Determine the [x, y] coordinate at the center of the cell enclosing the given text.  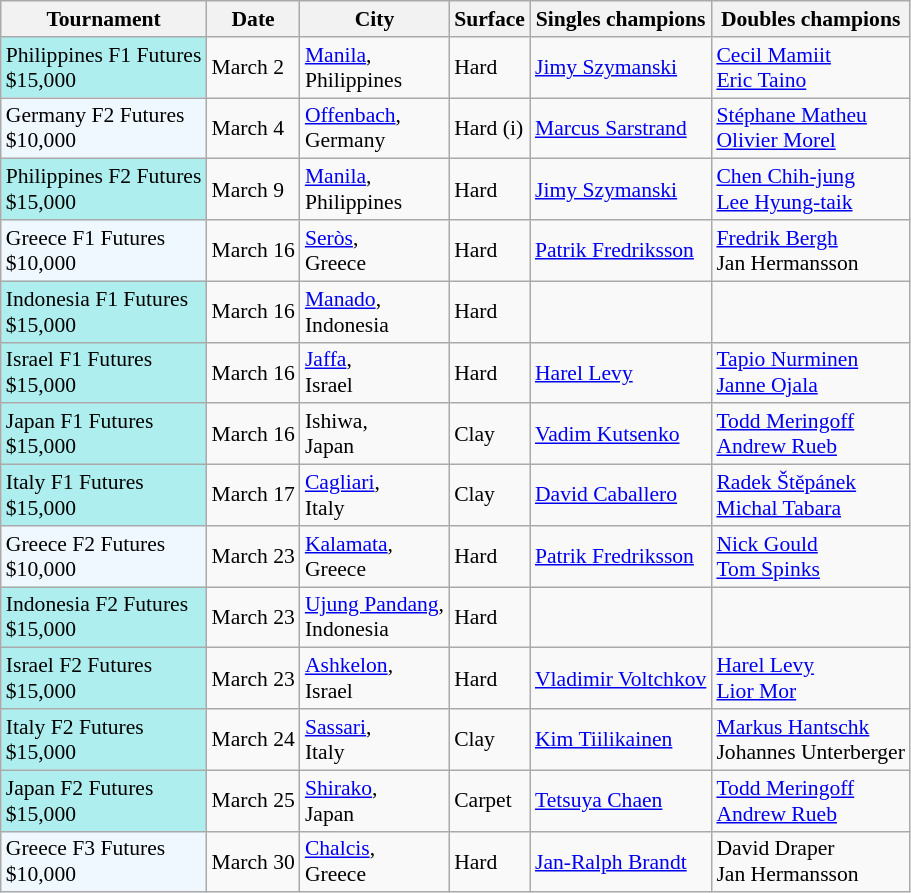
Cecil Mamiit Eric Taino [810, 68]
Harel Levy Lior Mor [810, 678]
Greece F2 Futures$10,000 [104, 556]
Stéphane Matheu Olivier Morel [810, 128]
Philippines F1 Futures$15,000 [104, 68]
Chalcis,Greece [374, 862]
David Draper Jan Hermansson [810, 862]
Germany F2 Futures$10,000 [104, 128]
Marcus Sarstrand [620, 128]
Ashkelon,Israel [374, 678]
Seròs,Greece [374, 250]
Indonesia F1 Futures$15,000 [104, 312]
March 4 [252, 128]
Markus Hantschk Johannes Unterberger [810, 740]
Manado,Indonesia [374, 312]
March 17 [252, 496]
Israel F2 Futures$15,000 [104, 678]
March 2 [252, 68]
Greece F3 Futures$10,000 [104, 862]
Greece F1 Futures$10,000 [104, 250]
Shirako,Japan [374, 800]
Hard (i) [490, 128]
Israel F1 Futures$15,000 [104, 372]
Jaffa,Israel [374, 372]
Tournament [104, 19]
Ujung Pandang,Indonesia [374, 618]
March 30 [252, 862]
Italy F2 Futures$15,000 [104, 740]
March 24 [252, 740]
March 25 [252, 800]
Doubles champions [810, 19]
David Caballero [620, 496]
Sassari,Italy [374, 740]
March 9 [252, 190]
Kalamata,Greece [374, 556]
Indonesia F2 Futures$15,000 [104, 618]
Carpet [490, 800]
Philippines F2 Futures$15,000 [104, 190]
Kim Tiilikainen [620, 740]
Tapio Nurminen Janne Ojala [810, 372]
Italy F1 Futures$15,000 [104, 496]
Surface [490, 19]
Vadim Kutsenko [620, 434]
Chen Chih-jung Lee Hyung-taik [810, 190]
Cagliari,Italy [374, 496]
Nick Gould Tom Spinks [810, 556]
Vladimir Voltchkov [620, 678]
Japan F2 Futures$15,000 [104, 800]
Singles champions [620, 19]
Date [252, 19]
Japan F1 Futures$15,000 [104, 434]
Ishiwa,Japan [374, 434]
Radek Štěpánek Michal Tabara [810, 496]
Tetsuya Chaen [620, 800]
Harel Levy [620, 372]
City [374, 19]
Offenbach,Germany [374, 128]
Fredrik Bergh Jan Hermansson [810, 250]
Jan-Ralph Brandt [620, 862]
